From the cell containing the given text, extract its center point as (X, Y) coordinate. 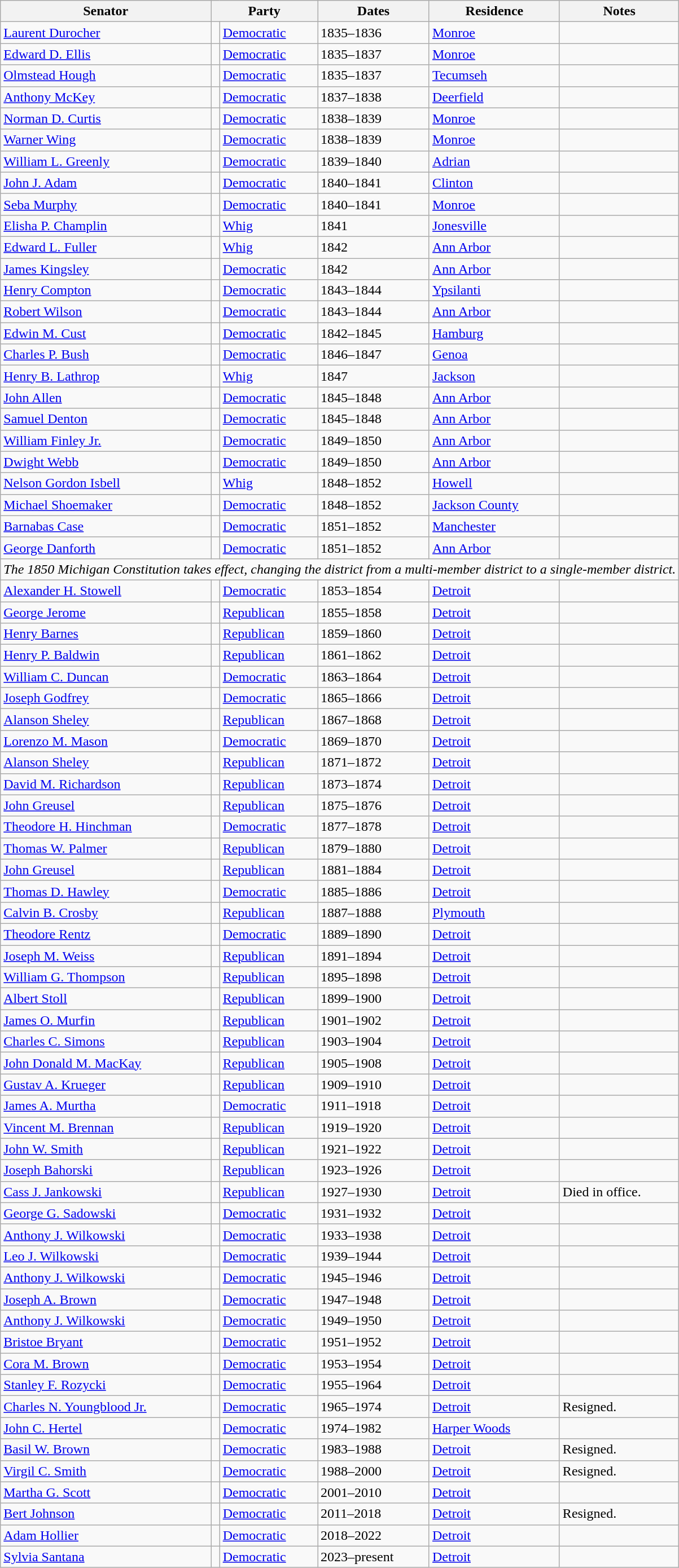
1875–1876 (374, 805)
2011–2018 (374, 1514)
1867–1868 (374, 720)
Albert Stoll (106, 999)
1945–1946 (374, 1278)
1889–1890 (374, 934)
1923–1926 (374, 1170)
Leo J. Wilkowski (106, 1256)
Joseph Bahorski (106, 1170)
John Donald M. MacKay (106, 1063)
Thomas W. Palmer (106, 848)
1879–1880 (374, 848)
1909–1910 (374, 1085)
1951–1952 (374, 1342)
1974–1982 (374, 1428)
1835–1836 (374, 33)
1881–1884 (374, 870)
1837–1838 (374, 97)
1903–1904 (374, 1042)
Adam Hollier (106, 1535)
Gustav A. Krueger (106, 1085)
1887–1888 (374, 913)
Genoa (494, 355)
George G. Sadowski (106, 1213)
James Kingsley (106, 269)
1965–1974 (374, 1407)
Jackson (494, 376)
Sylvia Santana (106, 1557)
Adrian (494, 161)
1839–1840 (374, 161)
Seba Murphy (106, 204)
1931–1932 (374, 1213)
Bristoe Bryant (106, 1342)
William G. Thompson (106, 977)
1921–1922 (374, 1149)
Edward D. Ellis (106, 54)
The 1850 Michigan Constitution takes effect, changing the district from a multi-member district to a single-member district. (340, 569)
Henry Barnes (106, 634)
Charles C. Simons (106, 1042)
Clinton (494, 183)
Jonesville (494, 226)
Henry B. Lathrop (106, 376)
1869–1870 (374, 741)
Deerfield (494, 97)
2001–2010 (374, 1492)
Basil W. Brown (106, 1450)
Manchester (494, 526)
Jackson County (494, 505)
Hamburg (494, 333)
Lorenzo M. Mason (106, 741)
Virgil C. Smith (106, 1471)
Notes (619, 11)
1885–1886 (374, 891)
Laurent Durocher (106, 33)
1949–1950 (374, 1321)
Norman D. Curtis (106, 118)
1847 (374, 376)
James A. Murtha (106, 1106)
John Allen (106, 398)
1899–1900 (374, 999)
1947–1948 (374, 1299)
1865–1866 (374, 698)
John J. Adam (106, 183)
1877–1878 (374, 827)
1933–1938 (374, 1235)
1871–1872 (374, 763)
Charles P. Bush (106, 355)
Robert Wilson (106, 312)
Nelson Gordon Isbell (106, 483)
1853–1854 (374, 591)
1861–1862 (374, 655)
William Finley Jr. (106, 441)
1846–1847 (374, 355)
Edwin M. Cust (106, 333)
1841 (374, 226)
1895–1898 (374, 977)
Henry P. Baldwin (106, 655)
Calvin B. Crosby (106, 913)
Joseph Godfrey (106, 698)
Bert Johnson (106, 1514)
George Jerome (106, 612)
Died in office. (619, 1192)
John W. Smith (106, 1149)
1859–1860 (374, 634)
Cora M. Brown (106, 1364)
1983–1988 (374, 1450)
Samuel Denton (106, 419)
Theodore Rentz (106, 934)
1988–2000 (374, 1471)
1842–1845 (374, 333)
Plymouth (494, 913)
William L. Greenly (106, 161)
Charles N. Youngblood Jr. (106, 1407)
1911–1918 (374, 1106)
Tecumseh (494, 76)
Henry Compton (106, 290)
Cass J. Jankowski (106, 1192)
Joseph A. Brown (106, 1299)
Theodore H. Hinchman (106, 827)
1873–1874 (374, 784)
Elisha P. Champlin (106, 226)
Dates (374, 11)
1891–1894 (374, 956)
Martha G. Scott (106, 1492)
Edward L. Fuller (106, 247)
William C. Duncan (106, 677)
1939–1944 (374, 1256)
George Danforth (106, 548)
Party (264, 11)
Thomas D. Hawley (106, 891)
1919–1920 (374, 1127)
1863–1864 (374, 677)
Joseph M. Weiss (106, 956)
Stanley F. Rozycki (106, 1385)
Barnabas Case (106, 526)
Residence (494, 11)
1901–1902 (374, 1020)
Vincent M. Brennan (106, 1127)
2018–2022 (374, 1535)
David M. Richardson (106, 784)
Michael Shoemaker (106, 505)
1855–1858 (374, 612)
1905–1908 (374, 1063)
1927–1930 (374, 1192)
Warner Wing (106, 140)
John C. Hertel (106, 1428)
Alexander H. Stowell (106, 591)
Howell (494, 483)
Harper Woods (494, 1428)
1955–1964 (374, 1385)
Anthony McKey (106, 97)
1953–1954 (374, 1364)
2023–present (374, 1557)
Olmstead Hough (106, 76)
Senator (106, 11)
Dwight Webb (106, 462)
Ypsilanti (494, 290)
James O. Murfin (106, 1020)
